Output the [x, y] coordinate of the center of the cell containing the given text.  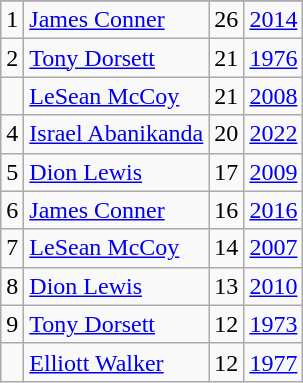
1973 [274, 324]
Israel Abanikanda [116, 134]
2014 [274, 20]
2 [12, 58]
26 [226, 20]
5 [12, 172]
7 [12, 248]
2007 [274, 248]
9 [12, 324]
20 [226, 134]
2009 [274, 172]
14 [226, 248]
2008 [274, 96]
4 [12, 134]
Elliott Walker [116, 362]
16 [226, 210]
2016 [274, 210]
1976 [274, 58]
2022 [274, 134]
1977 [274, 362]
17 [226, 172]
13 [226, 286]
6 [12, 210]
1 [12, 20]
2010 [274, 286]
8 [12, 286]
